Return the (X, Y) coordinate for the center point of the cell that contains the specified text.  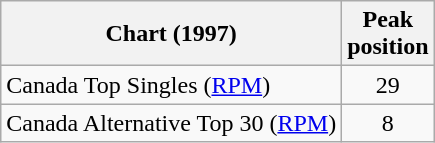
8 (388, 123)
Canada Alternative Top 30 (RPM) (172, 123)
Chart (1997) (172, 34)
Canada Top Singles (RPM) (172, 85)
Peakposition (388, 34)
29 (388, 85)
